Provide the (x, y) coordinate of the cell's center where the given text is located.  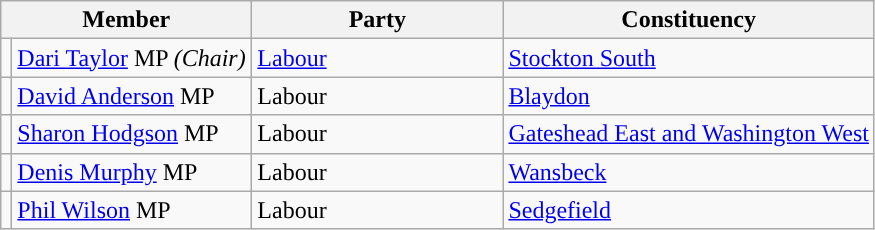
Party (378, 20)
Dari Taylor MP (Chair) (132, 58)
David Anderson MP (132, 96)
Stockton South (689, 58)
Denis Murphy MP (132, 172)
Wansbeck (689, 172)
Sharon Hodgson MP (132, 134)
Phil Wilson MP (132, 210)
Constituency (689, 20)
Member (126, 20)
Blaydon (689, 96)
Gateshead East and Washington West (689, 134)
Sedgefield (689, 210)
